Pinpoint the cell where the given text exists, returning its [x, y] midpoint coordinate. 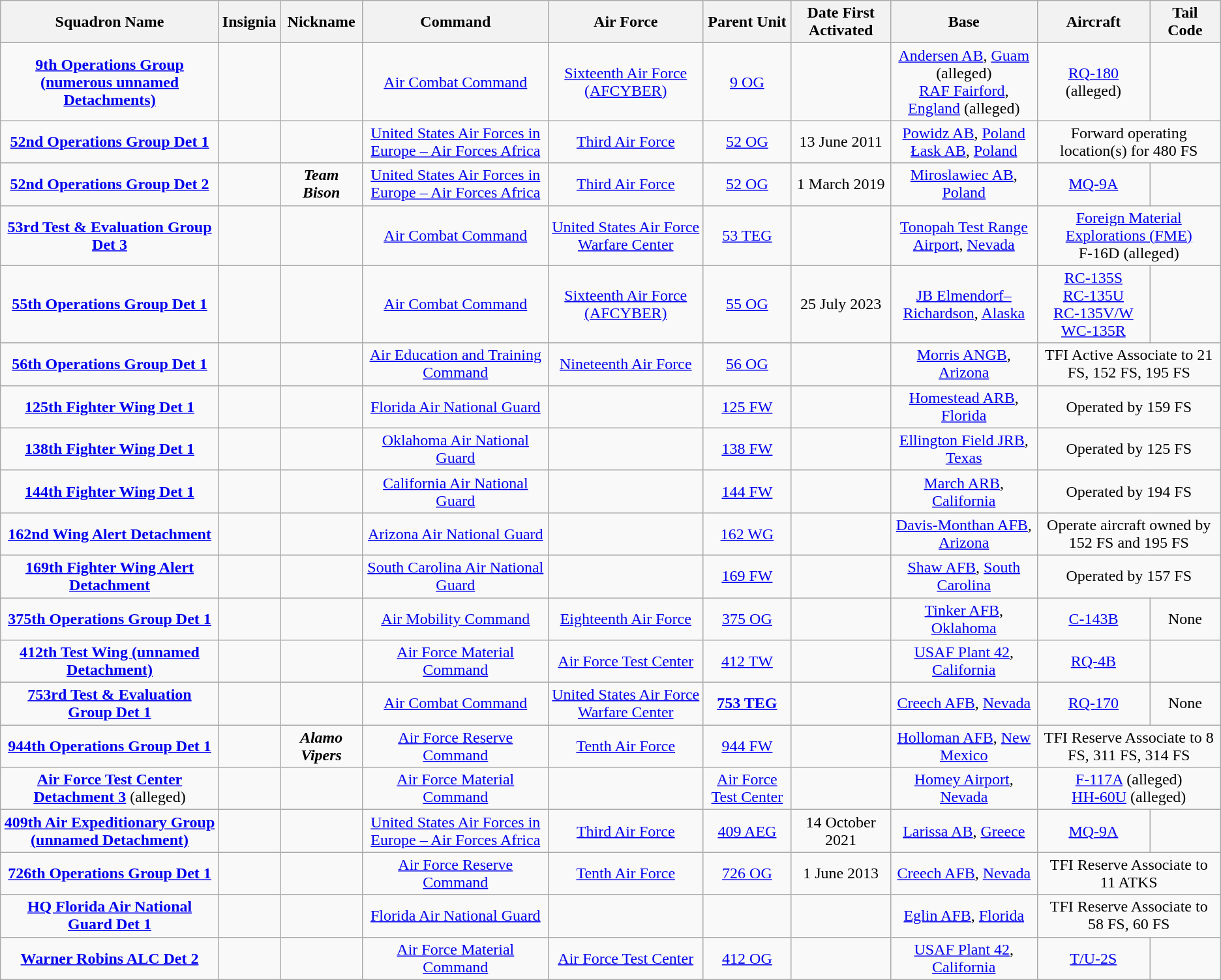
F-117A (alleged)HH-60U (alleged) [1128, 789]
55 OG [747, 304]
TFI Active Associate to 21 FS, 152 FS, 195 FS [1128, 364]
52nd Operations Group Det 1 [110, 142]
March ARB, California [964, 492]
412 TW [747, 661]
T/U-2S [1093, 958]
RQ-4B [1093, 661]
162nd Wing Alert Detachment [110, 533]
55th Operations Group Det 1 [110, 304]
13 June 2011 [841, 142]
C-143B [1093, 618]
Eglin AFB, Florida [964, 915]
Homey Airport, Nevada [964, 789]
726 OG [747, 874]
Tonopah Test Range Airport, Nevada [964, 235]
Nineteenth Air Force [626, 364]
Tail Code [1186, 22]
9 OG [747, 82]
Operated by 194 FS [1128, 492]
162 WG [747, 533]
Base [964, 22]
56th Operations Group Det 1 [110, 364]
RQ-170 [1093, 704]
Ellington Field JRB, Texas [964, 449]
Andersen AB, Guam (alleged)RAF Fairford, England (alleged) [964, 82]
125 FW [747, 407]
TFI Reserve Associate to 11 ATKS [1128, 874]
375 OG [747, 618]
53rd Test & Evaluation Group Det 3 [110, 235]
409 AEG [747, 831]
Shaw AFB, South Carolina [964, 576]
Operated by 159 FS [1128, 407]
RQ-180 (alleged) [1093, 82]
14 October 2021 [841, 831]
Eighteenth Air Force [626, 618]
Air Education and Training Command [455, 364]
Tinker AFB, Oklahoma [964, 618]
Team Bison [321, 184]
726th Operations Group Det 1 [110, 874]
Morris ANGB, Arizona [964, 364]
56 OG [747, 364]
Operated by 125 FS [1128, 449]
138th Fighter Wing Det 1 [110, 449]
412th Test Wing (unnamed Detachment) [110, 661]
9th Operations Group (numerous unnamed Detachments) [110, 82]
Foreign Material Explorations (FME)F-16D (alleged) [1128, 235]
412 OG [747, 958]
Homestead ARB, Florida [964, 407]
753 TEG [747, 704]
169th Fighter Wing Alert Detachment [110, 576]
1 March 2019 [841, 184]
138 FW [747, 449]
HQ Florida Air National Guard Det 1 [110, 915]
144 FW [747, 492]
52nd Operations Group Det 2 [110, 184]
Davis-Monthan AFB, Arizona [964, 533]
409th Air Expeditionary Group (unnamed Detachment) [110, 831]
Date First Activated [841, 22]
Parent Unit [747, 22]
Air Force Test Center Detachment 3 (alleged) [110, 789]
Air Mobility Command [455, 618]
Forward operating location(s) for 480 FS [1128, 142]
Powidz AB, PolandŁask AB, Poland [964, 142]
Squadron Name [110, 22]
TFI Reserve Associate to 58 FS, 60 FS [1128, 915]
JB Elmendorf–Richardson, Alaska [964, 304]
Nickname [321, 22]
Oklahoma Air National Guard [455, 449]
Insignia [249, 22]
Holloman AFB, New Mexico [964, 746]
Air Force [626, 22]
TFI Reserve Associate to 8 FS, 311 FS, 314 FS [1128, 746]
753rd Test & Evaluation Group Det 1 [110, 704]
Arizona Air National Guard [455, 533]
Command [455, 22]
944 FW [747, 746]
Operated by 157 FS [1128, 576]
125th Fighter Wing Det 1 [110, 407]
RC-135SRC-135URC-135V/WWC-135R [1093, 304]
53 TEG [747, 235]
Aircraft [1093, 22]
944th Operations Group Det 1 [110, 746]
25 July 2023 [841, 304]
169 FW [747, 576]
Warner Robins ALC Det 2 [110, 958]
375th Operations Group Det 1 [110, 618]
Miroslawiec AB, Poland [964, 184]
1 June 2013 [841, 874]
California Air National Guard [455, 492]
Alamo Vipers [321, 746]
144th Fighter Wing Det 1 [110, 492]
Larissa AB, Greece [964, 831]
South Carolina Air National Guard [455, 576]
Operate aircraft owned by 152 FS and 195 FS [1128, 533]
